Scan for the cell matching the given text and deliver its (X, Y) coordinate at center. 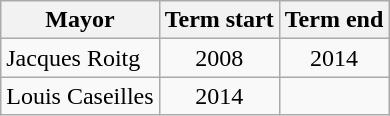
Term end (334, 20)
Louis Caseilles (80, 96)
2008 (219, 58)
Term start (219, 20)
Mayor (80, 20)
Jacques Roitg (80, 58)
